Detect which cell encompasses the target text, then output its (x, y) center coordinate. 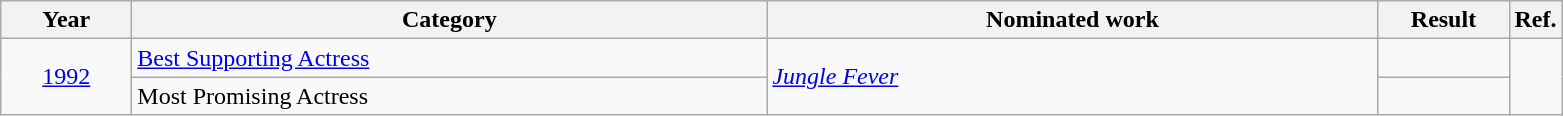
Most Promising Actress (450, 96)
Jungle Fever (1072, 77)
Result (1444, 20)
1992 (66, 77)
Ref. (1536, 20)
Year (66, 20)
Best Supporting Actress (450, 58)
Category (450, 20)
Nominated work (1072, 20)
